From the cell containing the given text, extract its center point as [X, Y] coordinate. 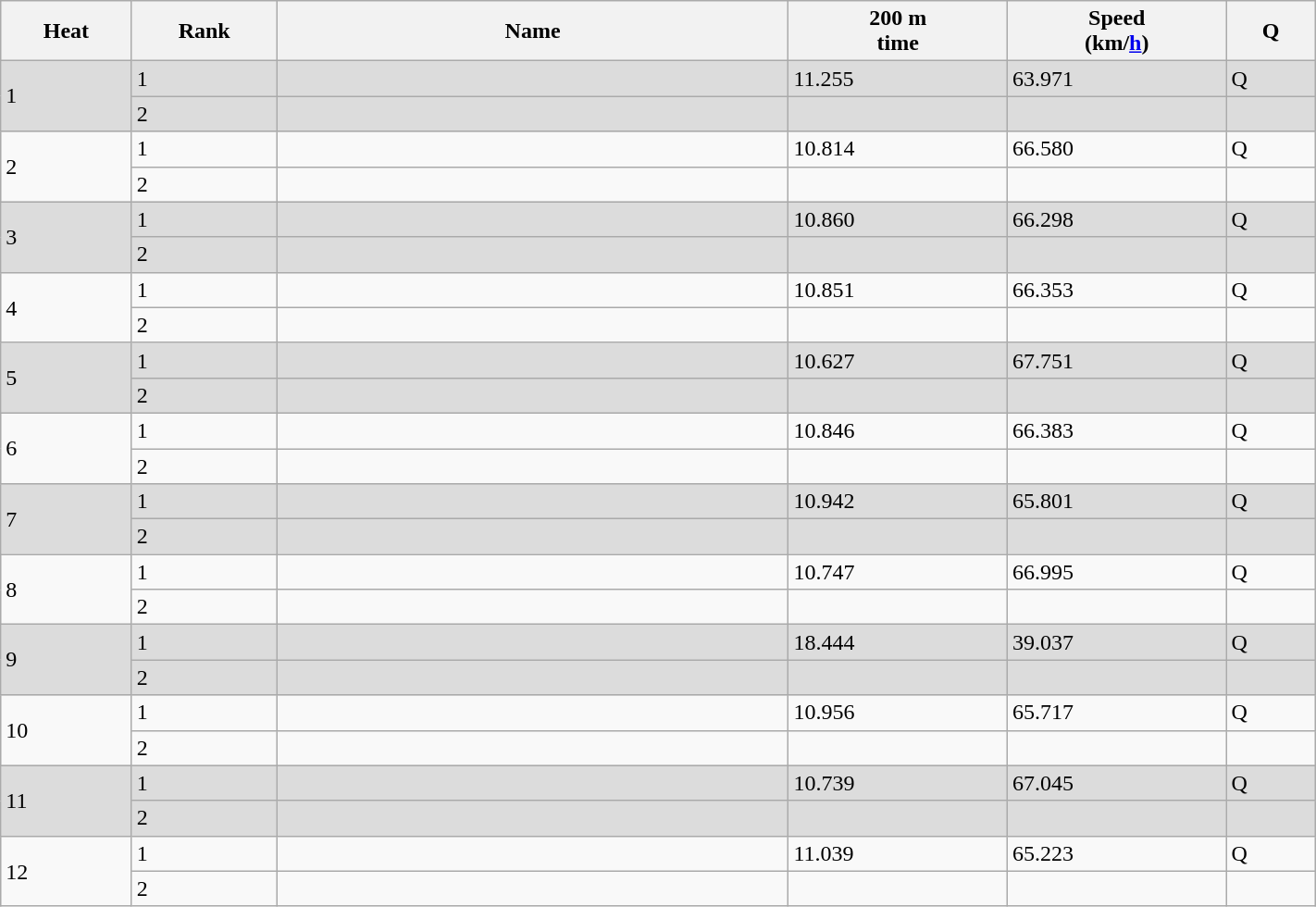
11 [67, 801]
8 [67, 590]
10.814 [898, 149]
Rank [204, 31]
3 [67, 237]
66.353 [1116, 290]
200 mtime [898, 31]
12 [67, 871]
6 [67, 448]
10 [67, 730]
10.942 [898, 502]
66.580 [1116, 149]
39.037 [1116, 642]
67.751 [1116, 360]
66.298 [1116, 219]
5 [67, 378]
11.039 [898, 853]
7 [67, 519]
67.045 [1116, 783]
66.383 [1116, 430]
Name [533, 31]
18.444 [898, 642]
10.956 [898, 713]
10.846 [898, 430]
4 [67, 307]
65.223 [1116, 853]
10.860 [898, 219]
63.971 [1116, 79]
9 [67, 660]
10.739 [898, 783]
10.627 [898, 360]
66.995 [1116, 572]
65.801 [1116, 502]
Heat [67, 31]
Speed(km/h) [1116, 31]
11.255 [898, 79]
10.851 [898, 290]
10.747 [898, 572]
65.717 [1116, 713]
